Locate the cell with the specified text and output its [x, y] center coordinate. 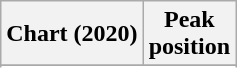
Chart (2020) [72, 34]
Peakposition [189, 34]
